Search for the cell housing the specified text and yield its [X, Y] center coordinate. 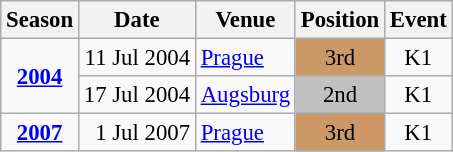
2007 [40, 133]
11 Jul 2004 [136, 58]
Augsburg [245, 95]
17 Jul 2004 [136, 95]
2nd [340, 95]
Venue [245, 20]
2004 [40, 76]
Event [419, 20]
Position [340, 20]
Date [136, 20]
Season [40, 20]
1 Jul 2007 [136, 133]
